Provide the [x, y] coordinate of the cell's center where the given text is located.  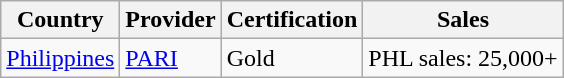
Sales [463, 20]
Provider [170, 20]
PARI [170, 58]
Certification [292, 20]
Gold [292, 58]
PHL sales: 25,000+ [463, 58]
Country [60, 20]
Philippines [60, 58]
